Detect which cell encompasses the target text, then output its (X, Y) center coordinate. 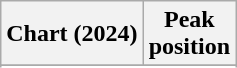
Chart (2024) (72, 34)
Peakposition (189, 34)
